For the text-containing cell, return its midpoint in (x, y) coordinate format. 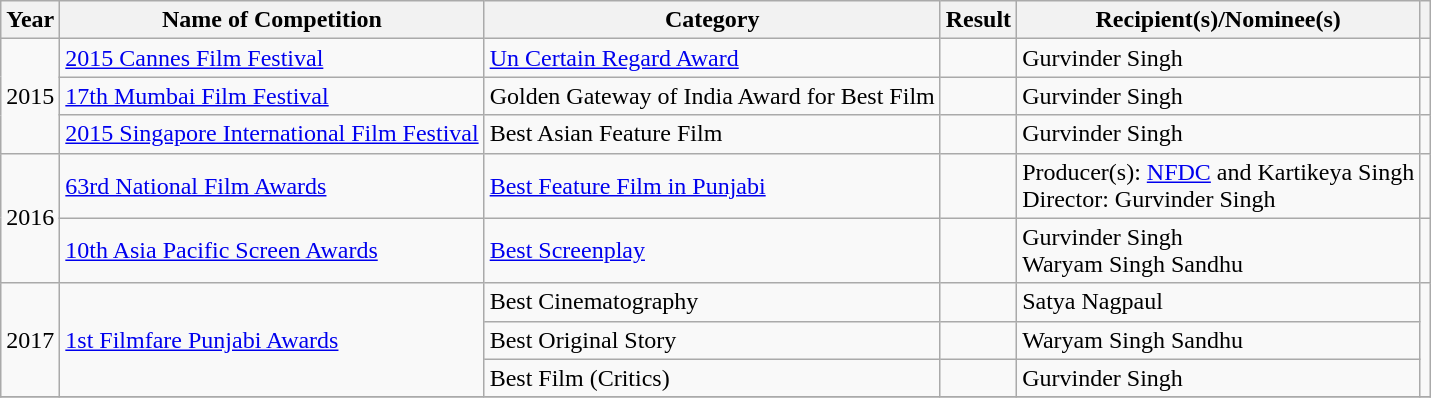
Best Cinematography (712, 302)
2017 (30, 340)
Golden Gateway of India Award for Best Film (712, 96)
Name of Competition (272, 20)
Best Feature Film in Punjabi (712, 186)
Best Original Story (712, 340)
Producer(s): NFDC and Kartikeya Singh Director: Gurvinder Singh (1218, 186)
Best Film (Critics) (712, 378)
1st Filmfare Punjabi Awards (272, 340)
10th Asia Pacific Screen Awards (272, 250)
Best Asian Feature Film (712, 134)
Year (30, 20)
Recipient(s)/Nominee(s) (1218, 20)
2015 (30, 96)
Satya Nagpaul (1218, 302)
17th Mumbai Film Festival (272, 96)
Category (712, 20)
Best Screenplay (712, 250)
Gurvinder Singh Waryam Singh Sandhu (1218, 250)
Result (978, 20)
Un Certain Regard Award (712, 58)
63rd National Film Awards (272, 186)
2015 Singapore International Film Festival (272, 134)
Waryam Singh Sandhu (1218, 340)
2015 Cannes Film Festival (272, 58)
2016 (30, 218)
